Pinpoint the cell where the given text exists, returning its [x, y] midpoint coordinate. 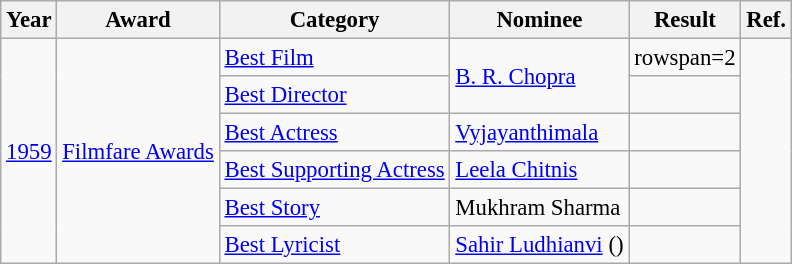
Best Director [334, 95]
Vyjayanthimala [540, 133]
Leela Chitnis [540, 170]
Best Actress [334, 133]
Ref. [766, 20]
Mukhram Sharma [540, 208]
B. R. Chopra [540, 76]
Category [334, 20]
Sahir Ludhianvi () [540, 245]
Award [138, 20]
Best Story [334, 208]
Year [29, 20]
Best Film [334, 58]
Result [685, 20]
Best Supporting Actress [334, 170]
Best Lyricist [334, 245]
Nominee [540, 20]
rowspan=2 [685, 58]
